Determine the [X, Y] coordinate at the center of the cell enclosing the given text.  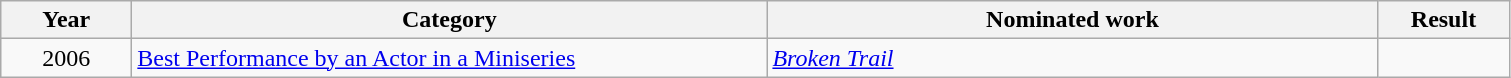
Best Performance by an Actor in a Miniseries [450, 58]
Category [450, 20]
2006 [66, 58]
Result [1444, 20]
Nominated work [1072, 20]
Broken Trail [1072, 58]
Year [66, 20]
